Extract the (x, y) coordinate from the center of the cell holding the provided text.  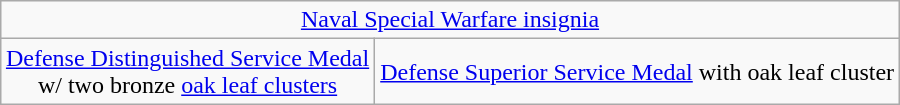
Defense Superior Service Medal with oak leaf cluster (638, 72)
Defense Distinguished Service Medalw/ two bronze oak leaf clusters (187, 72)
Naval Special Warfare insignia (450, 20)
